Return the (x, y) coordinate for the center point of the cell that contains the specified text.  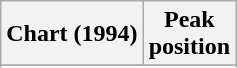
Chart (1994) (72, 34)
Peakposition (189, 34)
